Determine the (x, y) coordinate at the center of the cell enclosing the given text.  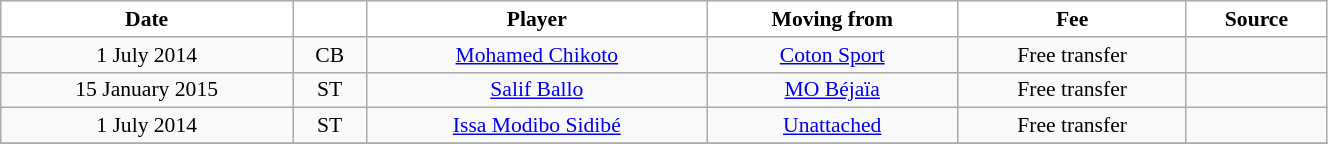
Unattached (832, 126)
Date (147, 19)
Moving from (832, 19)
Salif Ballo (537, 90)
15 January 2015 (147, 90)
Fee (1072, 19)
CB (330, 55)
Source (1256, 19)
Coton Sport (832, 55)
MO Béjaïa (832, 90)
Issa Modibo Sidibé (537, 126)
Mohamed Chikoto (537, 55)
Player (537, 19)
